Locate the cell with the specified text and output its (X, Y) center coordinate. 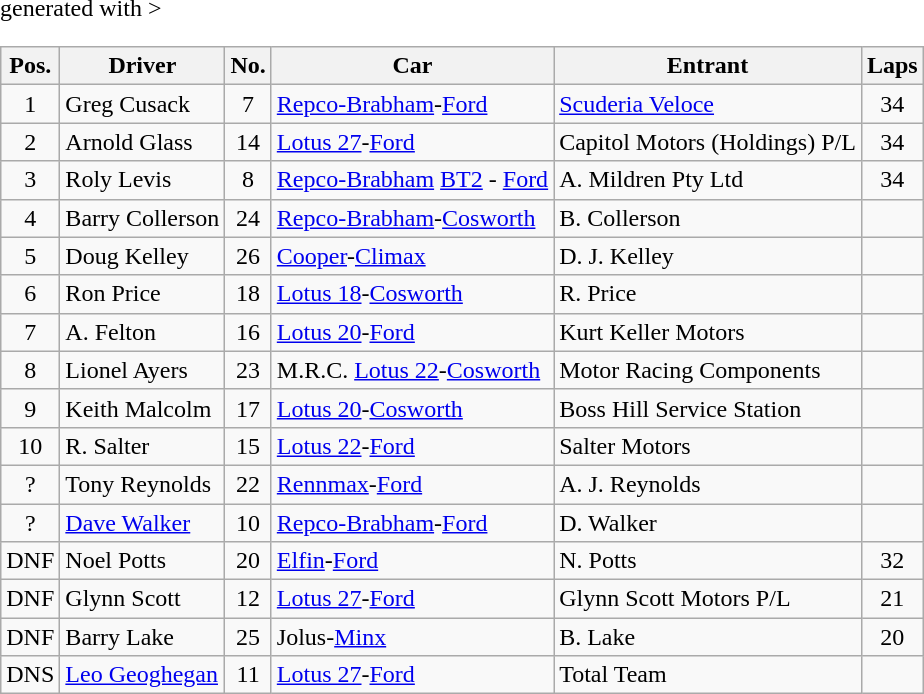
A. J. Reynolds (708, 484)
Keith Malcolm (142, 408)
5 (30, 256)
N. Potts (708, 561)
14 (248, 142)
11 (248, 675)
9 (30, 408)
Laps (892, 66)
R. Salter (142, 446)
4 (30, 218)
24 (248, 218)
Kurt Keller Motors (708, 332)
Repco-Brabham-Cosworth (412, 218)
DNS (30, 675)
Salter Motors (708, 446)
Total Team (708, 675)
Capitol Motors (Holdings) P/L (708, 142)
No. (248, 66)
Doug Kelley (142, 256)
Lotus 22-Ford (412, 446)
16 (248, 332)
Car (412, 66)
Arnold Glass (142, 142)
12 (248, 599)
D. Walker (708, 523)
22 (248, 484)
23 (248, 370)
A. Mildren Pty Ltd (708, 180)
Glynn Scott (142, 599)
Barry Collerson (142, 218)
6 (30, 294)
Noel Potts (142, 561)
17 (248, 408)
Rennmax-Ford (412, 484)
R. Price (708, 294)
Tony Reynolds (142, 484)
Cooper-Climax (412, 256)
15 (248, 446)
Jolus-Minx (412, 637)
B. Lake (708, 637)
Boss Hill Service Station (708, 408)
A. Felton (142, 332)
Entrant (708, 66)
Pos. (30, 66)
Leo Geoghegan (142, 675)
Lotus 20-Ford (412, 332)
Dave Walker (142, 523)
Lotus 18-Cosworth (412, 294)
Glynn Scott Motors P/L (708, 599)
Greg Cusack (142, 104)
M.R.C. Lotus 22-Cosworth (412, 370)
Driver (142, 66)
25 (248, 637)
3 (30, 180)
Lotus 20-Cosworth (412, 408)
Scuderia Veloce (708, 104)
32 (892, 561)
Roly Levis (142, 180)
2 (30, 142)
18 (248, 294)
Motor Racing Components (708, 370)
Barry Lake (142, 637)
1 (30, 104)
26 (248, 256)
Ron Price (142, 294)
Elfin-Ford (412, 561)
B. Collerson (708, 218)
D. J. Kelley (708, 256)
Repco-Brabham BT2 - Ford (412, 180)
Lionel Ayers (142, 370)
21 (892, 599)
